Identify which cell holds the provided text, then report its (X, Y) central coordinate. 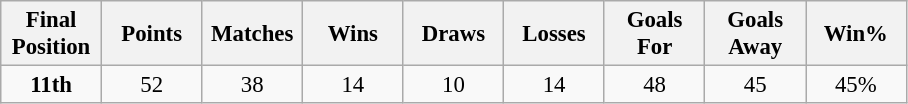
Goals For (654, 34)
45% (856, 85)
Points (152, 34)
48 (654, 85)
Win% (856, 34)
11th (52, 85)
45 (756, 85)
10 (454, 85)
Goals Away (756, 34)
Draws (454, 34)
38 (252, 85)
Matches (252, 34)
Wins (354, 34)
Losses (554, 34)
Final Position (52, 34)
52 (152, 85)
